Detect which cell encompasses the target text, then output its [X, Y] center coordinate. 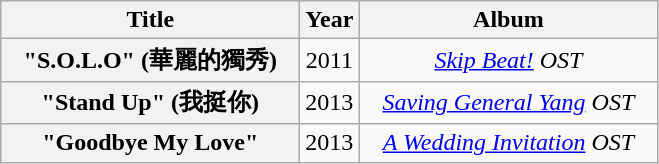
A Wedding Invitation OST [508, 143]
"Goodbye My Love" [150, 143]
"Stand Up" (我挺你) [150, 102]
Album [508, 20]
Saving General Yang OST [508, 102]
"S.O.L.O" (華麗的獨秀) [150, 60]
Year [330, 20]
Title [150, 20]
2011 [330, 60]
Skip Beat! OST [508, 60]
